Scan for the cell matching the given text and deliver its (X, Y) coordinate at center. 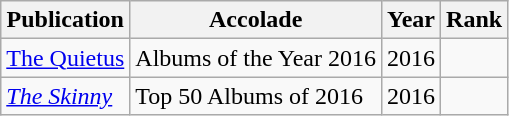
The Quietus (66, 58)
The Skinny (66, 96)
Accolade (256, 20)
Year (412, 20)
Top 50 Albums of 2016 (256, 96)
Publication (66, 20)
Rank (474, 20)
Albums of the Year 2016 (256, 58)
